Capture the cell that displays the provided text and extract its (X, Y) central coordinate. 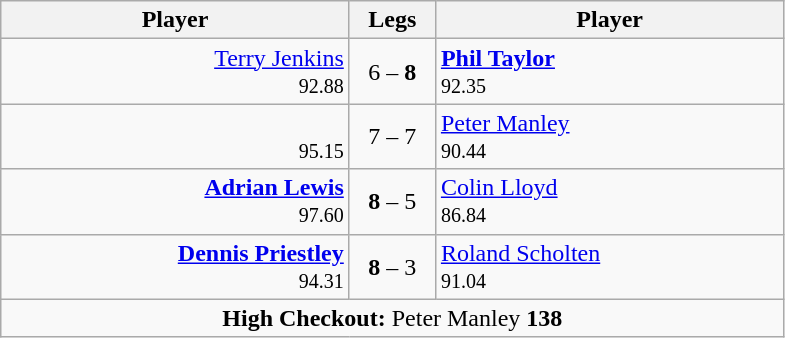
95.15 (176, 136)
6 – 8 (392, 72)
High Checkout: Peter Manley 138 (392, 318)
8 – 5 (392, 202)
8 – 3 (392, 266)
Colin Lloyd 86.84 (610, 202)
Legs (392, 20)
Terry Jenkins 92.88 (176, 72)
Peter Manley 90.44 (610, 136)
Adrian Lewis 97.60 (176, 202)
Dennis Priestley 94.31 (176, 266)
7 – 7 (392, 136)
Phil Taylor 92.35 (610, 72)
Roland Scholten 91.04 (610, 266)
